Scan for the cell matching the given text and deliver its (x, y) coordinate at center. 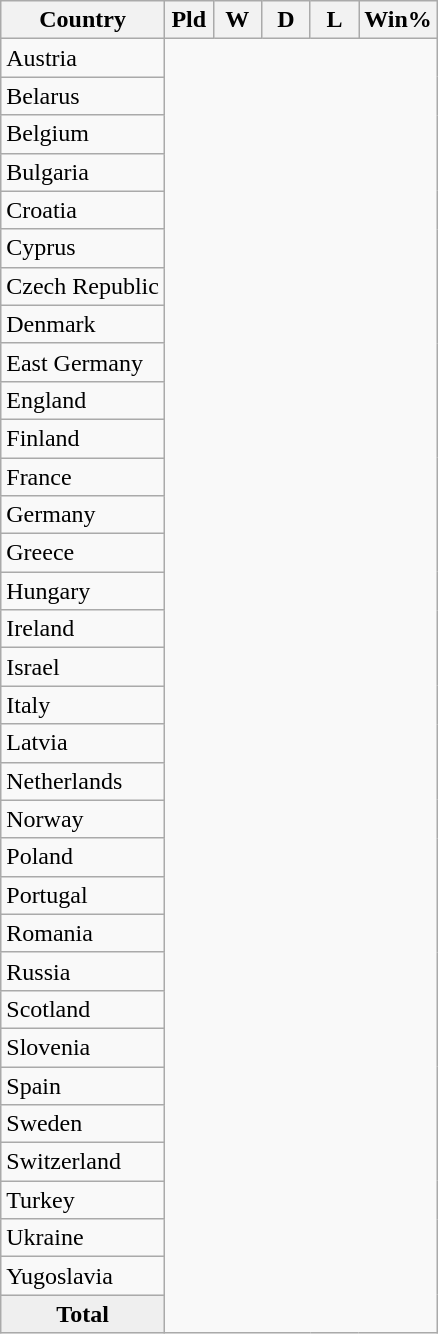
Russia (83, 971)
Hungary (83, 591)
Win% (398, 20)
Belgium (83, 134)
Austria (83, 58)
Netherlands (83, 781)
Poland (83, 857)
England (83, 400)
Finland (83, 438)
Bulgaria (83, 172)
Switzerland (83, 1162)
L (334, 20)
Spain (83, 1085)
Belarus (83, 96)
W (238, 20)
Scotland (83, 1009)
Ireland (83, 629)
Portugal (83, 895)
Romania (83, 933)
Country (83, 20)
Pld (188, 20)
Israel (83, 667)
Turkey (83, 1200)
D (286, 20)
Czech Republic (83, 286)
France (83, 477)
East Germany (83, 362)
Denmark (83, 324)
Latvia (83, 743)
Croatia (83, 210)
Norway (83, 819)
Sweden (83, 1124)
Total (83, 1314)
Ukraine (83, 1238)
Italy (83, 705)
Cyprus (83, 248)
Greece (83, 553)
Slovenia (83, 1047)
Germany (83, 515)
Yugoslavia (83, 1276)
